Return [X, Y] of the center of cell containing provided text 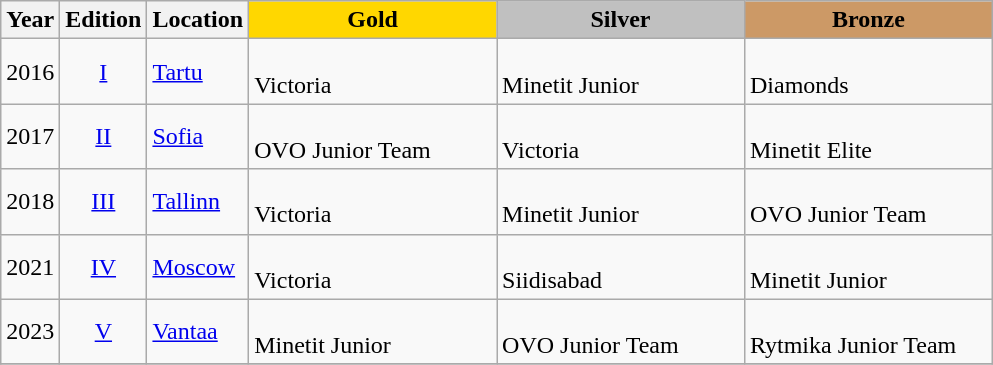
V [104, 332]
III [104, 202]
2016 [30, 72]
Location [198, 20]
II [104, 136]
Diamonds [868, 72]
Tallinn [198, 202]
2017 [30, 136]
2018 [30, 202]
Sofia [198, 136]
Bronze [868, 20]
Moscow [198, 266]
Vantaa [198, 332]
Edition [104, 20]
Tartu [198, 72]
Rytmika Junior Team [868, 332]
Siidisabad [621, 266]
Year [30, 20]
Minetit Elite [868, 136]
IV [104, 266]
2023 [30, 332]
Silver [621, 20]
I [104, 72]
2021 [30, 266]
Gold [373, 20]
